Extract the (X, Y) coordinate from the center of the cell holding the provided text.  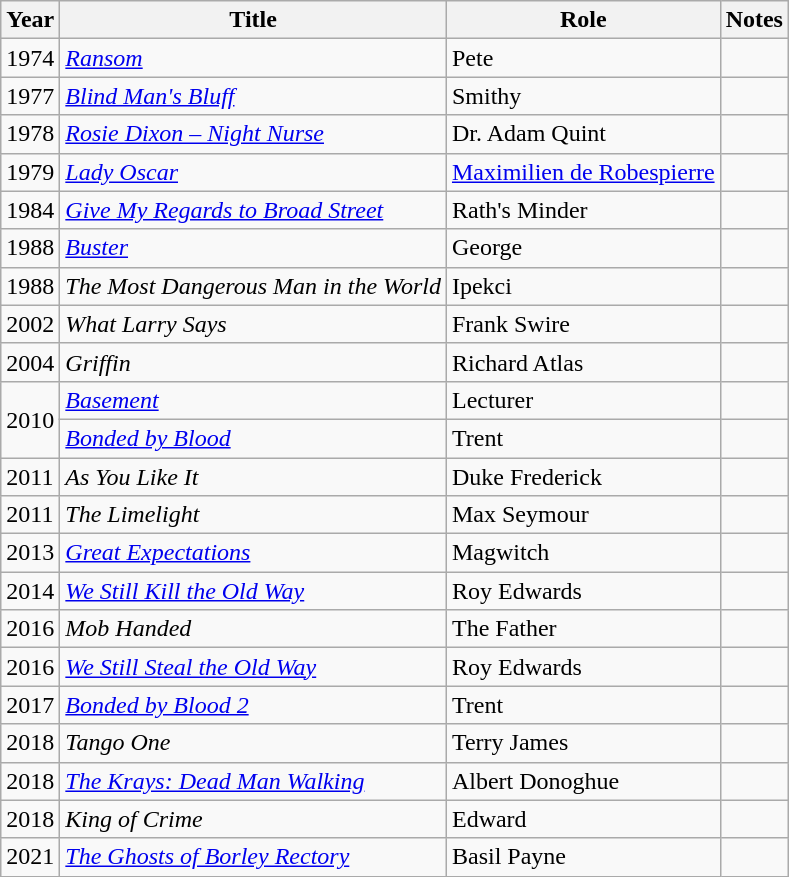
Lecturer (583, 400)
2017 (30, 705)
The Ghosts of Borley Rectory (254, 857)
1984 (30, 210)
Blind Man's Bluff (254, 96)
Terry James (583, 743)
Maximilien de Robespierre (583, 172)
Griffin (254, 362)
Lady Oscar (254, 172)
1978 (30, 134)
The Father (583, 629)
Rath's Minder (583, 210)
2004 (30, 362)
Max Seymour (583, 515)
The Krays: Dead Man Walking (254, 781)
Give My Regards to Broad Street (254, 210)
King of Crime (254, 819)
Role (583, 20)
Richard Atlas (583, 362)
1977 (30, 96)
Rosie Dixon – Night Nurse (254, 134)
Great Expectations (254, 553)
1979 (30, 172)
The Limelight (254, 515)
As You Like It (254, 477)
Smithy (583, 96)
Mob Handed (254, 629)
Basil Payne (583, 857)
2002 (30, 324)
Year (30, 20)
We Still Kill the Old Way (254, 591)
The Most Dangerous Man in the World (254, 286)
Albert Donoghue (583, 781)
Frank Swire (583, 324)
Notes (754, 20)
George (583, 248)
We Still Steal the Old Way (254, 667)
Ipekci (583, 286)
Buster (254, 248)
Title (254, 20)
Basement (254, 400)
Duke Frederick (583, 477)
Ransom (254, 58)
Bonded by Blood (254, 438)
Pete (583, 58)
2021 (30, 857)
Edward (583, 819)
Magwitch (583, 553)
Dr. Adam Quint (583, 134)
Bonded by Blood 2 (254, 705)
What Larry Says (254, 324)
2010 (30, 419)
2013 (30, 553)
Tango One (254, 743)
1974 (30, 58)
2014 (30, 591)
